Provide the [x, y] coordinate of the cell's center where the given text is located.  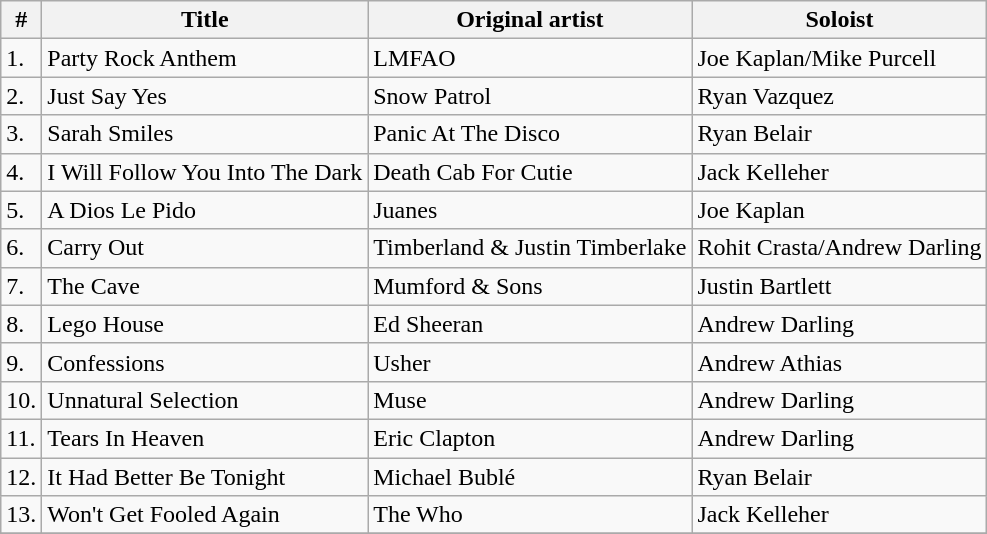
Timberland & Justin Timberlake [530, 248]
Lego House [205, 324]
1. [22, 58]
Carry Out [205, 248]
Ed Sheeran [530, 324]
Muse [530, 400]
# [22, 20]
6. [22, 248]
Panic At The Disco [530, 134]
9. [22, 362]
8. [22, 324]
12. [22, 477]
13. [22, 515]
Rohit Crasta/Andrew Darling [840, 248]
Death Cab For Cutie [530, 172]
Ryan Vazquez [840, 96]
10. [22, 400]
5. [22, 210]
Original artist [530, 20]
Confessions [205, 362]
Joe Kaplan [840, 210]
11. [22, 438]
Michael Bublé [530, 477]
A Dios Le Pido [205, 210]
Andrew Athias [840, 362]
Tears In Heaven [205, 438]
Eric Clapton [530, 438]
3. [22, 134]
Joe Kaplan/Mike Purcell [840, 58]
Juanes [530, 210]
Title [205, 20]
I Will Follow You Into The Dark [205, 172]
The Who [530, 515]
Justin Bartlett [840, 286]
Unnatural Selection [205, 400]
It Had Better Be Tonight [205, 477]
2. [22, 96]
7. [22, 286]
Snow Patrol [530, 96]
Just Say Yes [205, 96]
Sarah Smiles [205, 134]
LMFAO [530, 58]
The Cave [205, 286]
Soloist [840, 20]
Mumford & Sons [530, 286]
Usher [530, 362]
4. [22, 172]
Won't Get Fooled Again [205, 515]
Party Rock Anthem [205, 58]
